Detect which cell encompasses the target text, then output its (x, y) center coordinate. 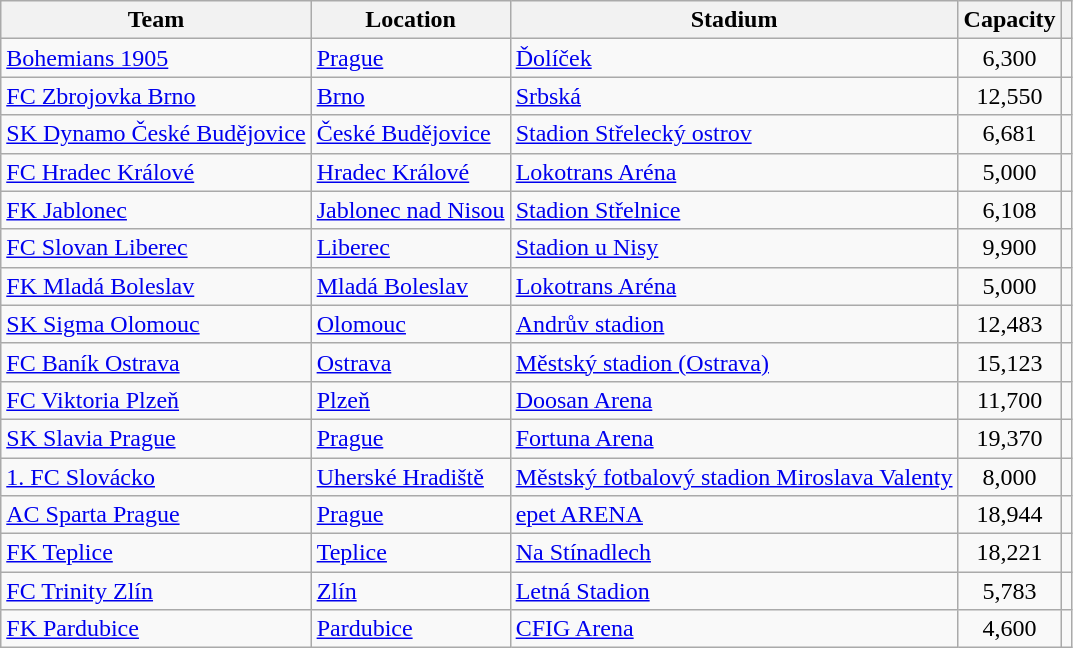
epet ARENA (734, 515)
Srbská (734, 96)
12,483 (1010, 324)
1. FC Slovácko (156, 477)
Liberec (410, 248)
6,681 (1010, 134)
Ďolíček (734, 58)
8,000 (1010, 477)
Zlín (410, 591)
15,123 (1010, 362)
Městský fotbalový stadion Miroslava Valenty (734, 477)
Brno (410, 96)
18,221 (1010, 553)
9,900 (1010, 248)
FK Pardubice (156, 629)
Stadion u Nisy (734, 248)
SK Sigma Olomouc (156, 324)
Mladá Boleslav (410, 286)
19,370 (1010, 438)
Doosan Arena (734, 400)
Location (410, 20)
FC Hradec Králové (156, 172)
12,550 (1010, 96)
Ostrava (410, 362)
Capacity (1010, 20)
Plzeň (410, 400)
FK Mladá Boleslav (156, 286)
AC Sparta Prague (156, 515)
CFIG Arena (734, 629)
Na Stínadlech (734, 553)
Městský stadion (Ostrava) (734, 362)
Teplice (410, 553)
6,300 (1010, 58)
Stadion Střelecký ostrov (734, 134)
5,783 (1010, 591)
SK Slavia Prague (156, 438)
11,700 (1010, 400)
4,600 (1010, 629)
Fortuna Arena (734, 438)
Uherské Hradiště (410, 477)
FC Baník Ostrava (156, 362)
FC Zbrojovka Brno (156, 96)
Andrův stadion (734, 324)
Hradec Králové (410, 172)
FC Trinity Zlín (156, 591)
České Budějovice (410, 134)
6,108 (1010, 210)
Olomouc (410, 324)
FK Jablonec (156, 210)
18,944 (1010, 515)
Stadium (734, 20)
Pardubice (410, 629)
Stadion Střelnice (734, 210)
Team (156, 20)
Letná Stadion (734, 591)
FK Teplice (156, 553)
Bohemians 1905 (156, 58)
FC Slovan Liberec (156, 248)
SK Dynamo České Budějovice (156, 134)
FC Viktoria Plzeň (156, 400)
Jablonec nad Nisou (410, 210)
